Extract the [x, y] coordinate from the center of the cell holding the provided text.  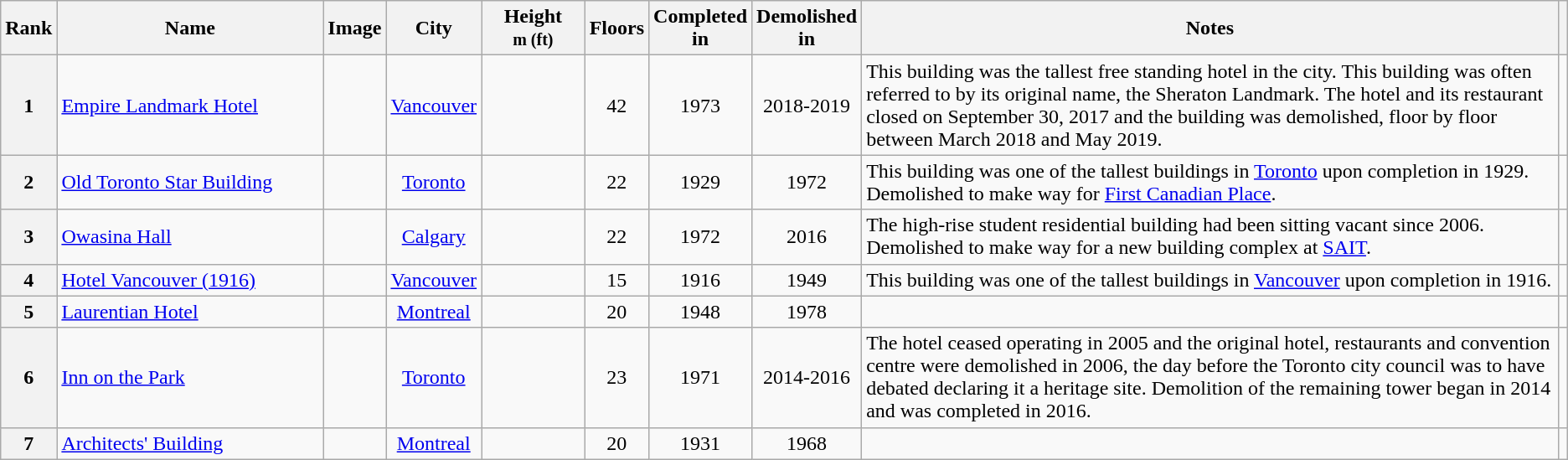
1948 [700, 312]
Old Toronto Star Building [190, 183]
15 [616, 280]
The high-rise student residential building had been sitting vacant since 2006. Demolished to make way for a new building complex at SAIT. [1210, 236]
1931 [700, 443]
2 [28, 183]
Heightm (ft) [534, 28]
Completedin [700, 28]
Notes [1210, 28]
2016 [807, 236]
7 [28, 443]
23 [616, 377]
1 [28, 106]
Empire Landmark Hotel [190, 106]
Image [355, 28]
6 [28, 377]
Hotel Vancouver (1916) [190, 280]
1971 [700, 377]
Architects' Building [190, 443]
Demolishedin [807, 28]
5 [28, 312]
Floors [616, 28]
This building was one of the tallest buildings in Vancouver upon completion in 1916. [1210, 280]
Name [190, 28]
42 [616, 106]
This building was one of the tallest buildings in Toronto upon completion in 1929. Demolished to make way for First Canadian Place. [1210, 183]
3 [28, 236]
1916 [700, 280]
1929 [700, 183]
Rank [28, 28]
1973 [700, 106]
4 [28, 280]
Laurentian Hotel [190, 312]
Owasina Hall [190, 236]
1949 [807, 280]
2018-2019 [807, 106]
1968 [807, 443]
City [434, 28]
Inn on the Park [190, 377]
Calgary [434, 236]
1978 [807, 312]
2014-2016 [807, 377]
